Output the (x, y) coordinate of the center of the cell containing the given text.  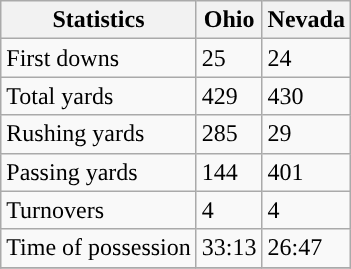
26:47 (306, 248)
29 (306, 134)
Statistics (99, 20)
429 (229, 96)
Turnovers (99, 210)
144 (229, 172)
25 (229, 58)
430 (306, 96)
Rushing yards (99, 134)
Time of possession (99, 248)
Passing yards (99, 172)
Ohio (229, 20)
Total yards (99, 96)
285 (229, 134)
Nevada (306, 20)
First downs (99, 58)
33:13 (229, 248)
401 (306, 172)
24 (306, 58)
